Pinpoint the cell where the given text exists, returning its (X, Y) midpoint coordinate. 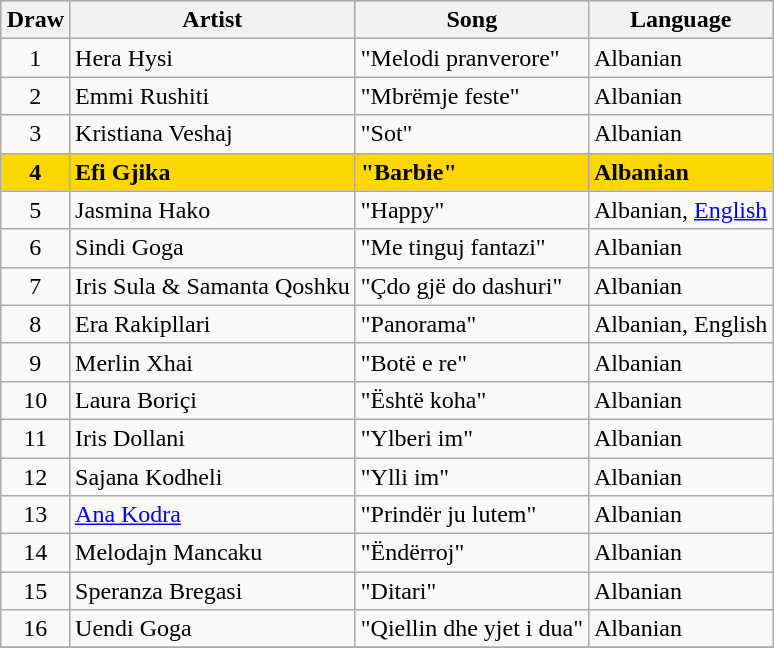
2 (35, 96)
Iris Dollani (213, 438)
Artist (213, 20)
Laura Boriçi (213, 400)
Draw (35, 20)
Ana Kodra (213, 515)
8 (35, 324)
Speranza Bregasi (213, 591)
11 (35, 438)
Merlin Xhai (213, 362)
7 (35, 286)
Era Rakipllari (213, 324)
14 (35, 553)
"Botë e re" (472, 362)
"Ylberi im" (472, 438)
"Barbie" (472, 172)
Hera Hysi (213, 58)
6 (35, 248)
Song (472, 20)
9 (35, 362)
1 (35, 58)
"Ditari" (472, 591)
4 (35, 172)
"Qiellin dhe yjet i dua" (472, 629)
"Sot" (472, 134)
5 (35, 210)
Kristiana Veshaj (213, 134)
"Panorama" (472, 324)
"Ëndërroj" (472, 553)
Sindi Goga (213, 248)
Uendi Goga (213, 629)
"Ylli im" (472, 477)
"Happy" (472, 210)
Efi Gjika (213, 172)
Language (680, 20)
Jasmina Hako (213, 210)
15 (35, 591)
10 (35, 400)
"Mbrëmje feste" (472, 96)
"Prindër ju lutem" (472, 515)
Sajana Kodheli (213, 477)
13 (35, 515)
12 (35, 477)
Melodajn Mancaku (213, 553)
Iris Sula & Samanta Qoshku (213, 286)
"Melodi pranverore" (472, 58)
16 (35, 629)
"Është koha" (472, 400)
Emmi Rushiti (213, 96)
"Çdo gjë do dashuri" (472, 286)
3 (35, 134)
"Me tinguj fantazi" (472, 248)
